Scan for the cell matching the given text and deliver its (X, Y) coordinate at center. 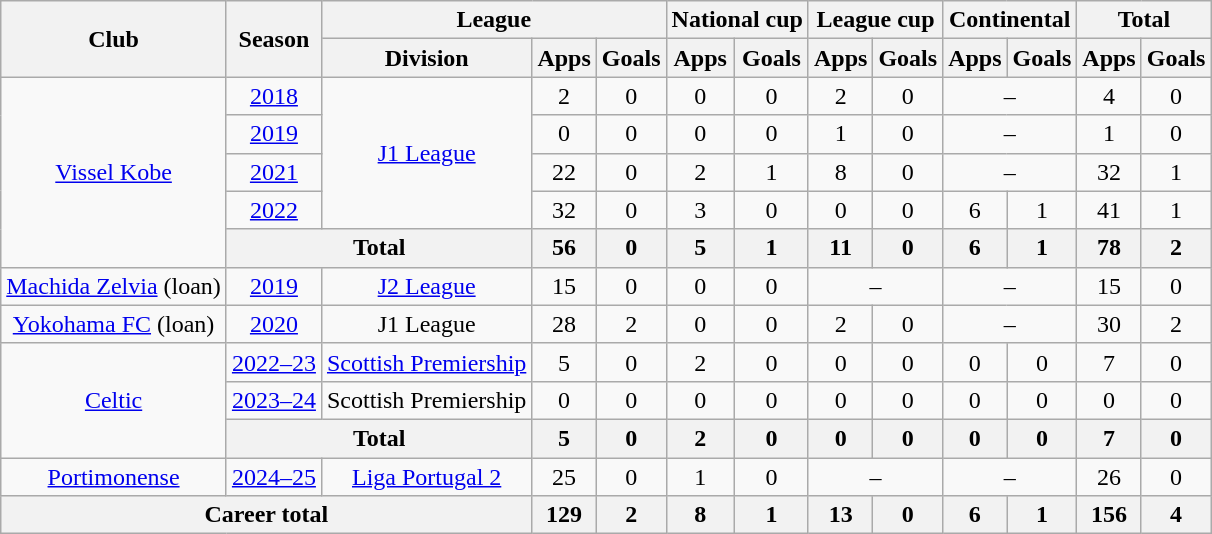
Career total (266, 515)
Season (274, 39)
Club (114, 39)
Liga Portugal 2 (426, 477)
Vissel Kobe (114, 172)
41 (1109, 210)
Machida Zelvia (loan) (114, 286)
Portimonense (114, 477)
13 (840, 515)
National cup (737, 20)
2022 (274, 210)
2023–24 (274, 400)
2021 (274, 172)
30 (1109, 324)
2018 (274, 96)
11 (840, 248)
56 (564, 248)
22 (564, 172)
2024–25 (274, 477)
26 (1109, 477)
Division (426, 58)
2020 (274, 324)
League (494, 20)
Celtic (114, 400)
J2 League (426, 286)
25 (564, 477)
78 (1109, 248)
129 (564, 515)
Continental (1010, 20)
League cup (875, 20)
28 (564, 324)
2022–23 (274, 362)
3 (700, 210)
156 (1109, 515)
Yokohama FC (loan) (114, 324)
